Find where the given text appears and provide that cell's center as (X, Y) coordinate. 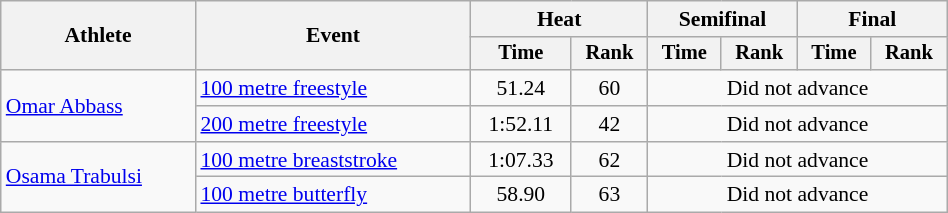
62 (610, 160)
42 (610, 124)
200 metre freestyle (332, 124)
63 (610, 195)
1:52.11 (521, 124)
Athlete (98, 36)
58.90 (521, 195)
100 metre butterfly (332, 195)
Omar Abbass (98, 106)
Heat (560, 19)
Osama Trabulsi (98, 178)
60 (610, 88)
Event (332, 36)
1:07.33 (521, 160)
51.24 (521, 88)
100 metre freestyle (332, 88)
100 metre breaststroke (332, 160)
Final (872, 19)
Semifinal (723, 19)
